Capture the cell that displays the provided text and extract its [X, Y] central coordinate. 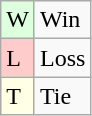
Win [62, 20]
L [18, 58]
Tie [62, 96]
T [18, 96]
W [18, 20]
Loss [62, 58]
